Extract the [X, Y] coordinate from the center of the cell holding the provided text.  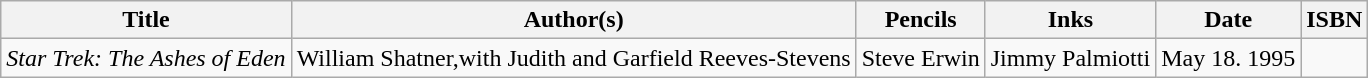
Star Trek: The Ashes of Eden [146, 58]
ISBN [1334, 20]
Pencils [920, 20]
Jimmy Palmiotti [1070, 58]
William Shatner,with Judith and Garfield Reeves-Stevens [574, 58]
Date [1228, 20]
Title [146, 20]
Author(s) [574, 20]
May 18. 1995 [1228, 58]
Steve Erwin [920, 58]
Inks [1070, 20]
